Search for the cell housing the specified text and yield its (X, Y) center coordinate. 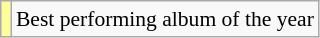
Best performing album of the year (165, 19)
